Determine the (x, y) coordinate at the center of the cell enclosing the given text.  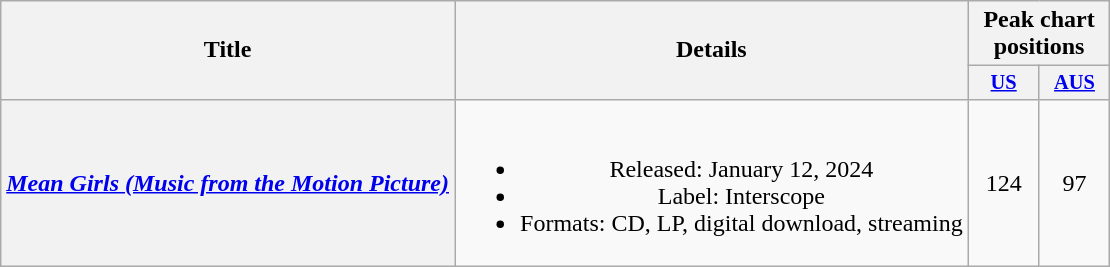
97 (1074, 182)
Mean Girls (Music from the Motion Picture) (228, 182)
US (1004, 83)
Title (228, 50)
Peak chart positions (1039, 34)
Released: January 12, 2024Label: InterscopeFormats: CD, LP, digital download, streaming (712, 182)
AUS (1074, 83)
124 (1004, 182)
Details (712, 50)
